Return [x, y] of the center of cell containing provided text 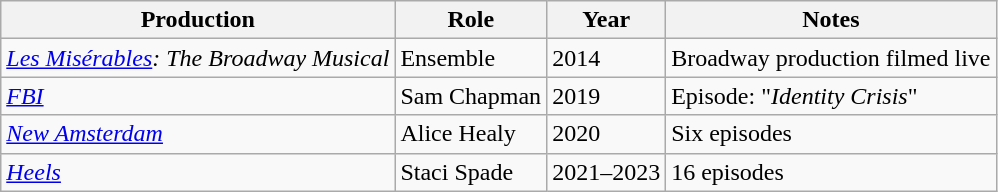
Staci Spade [471, 172]
Production [198, 20]
Six episodes [831, 134]
Heels [198, 172]
Alice Healy [471, 134]
Year [606, 20]
Episode: "Identity Crisis" [831, 96]
Ensemble [471, 58]
Role [471, 20]
Les Misérables: The Broadway Musical [198, 58]
Broadway production filmed live [831, 58]
2020 [606, 134]
2019 [606, 96]
New Amsterdam [198, 134]
FBI [198, 96]
16 episodes [831, 172]
2021–2023 [606, 172]
Notes [831, 20]
Sam Chapman [471, 96]
2014 [606, 58]
